Provide the (x, y) coordinate of the cell's center where the given text is located.  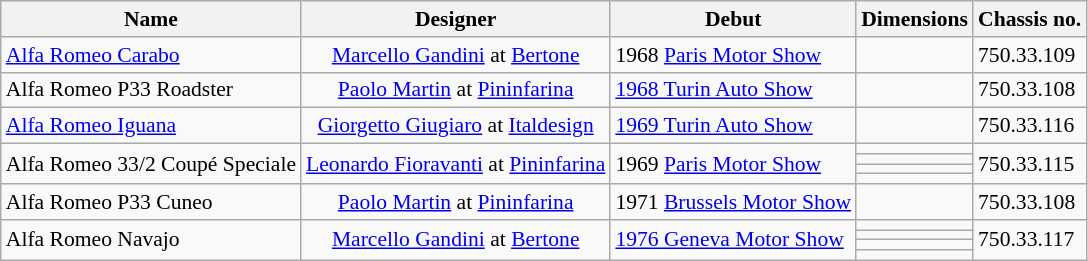
Leonardo Fioravanti at Pininfarina (456, 164)
Alfa Romeo Navajo (151, 240)
750.33.109 (1030, 55)
1968 Paris Motor Show (733, 55)
750.33.117 (1030, 240)
1969 Turin Auto Show (733, 126)
Name (151, 19)
Alfa Romeo Carabo (151, 55)
Debut (733, 19)
750.33.115 (1030, 164)
Alfa Romeo P33 Cuneo (151, 202)
Designer (456, 19)
Chassis no. (1030, 19)
Alfa Romeo P33 Roadster (151, 90)
750.33.116 (1030, 126)
1968 Turin Auto Show (733, 90)
1969 Paris Motor Show (733, 164)
1971 Brussels Motor Show (733, 202)
1976 Geneva Motor Show (733, 240)
Dimensions (914, 19)
Giorgetto Giugiaro at Italdesign (456, 126)
Alfa Romeo 33/2 Coupé Speciale (151, 164)
Alfa Romeo Iguana (151, 126)
